From the cell containing the given text, extract its center point as (X, Y) coordinate. 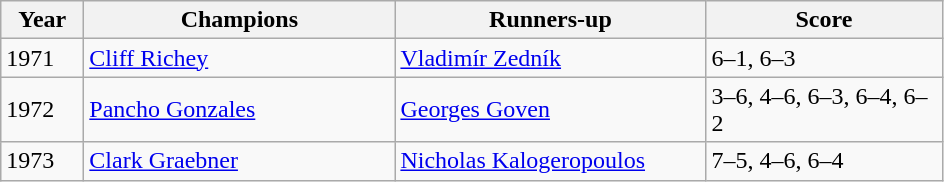
1972 (42, 110)
Nicholas Kalogeropoulos (550, 161)
Pancho Gonzales (240, 110)
Vladimír Zedník (550, 58)
Georges Goven (550, 110)
Cliff Richey (240, 58)
Champions (240, 20)
Score (824, 20)
7–5, 4–6, 6–4 (824, 161)
1971 (42, 58)
Clark Graebner (240, 161)
1973 (42, 161)
Runners-up (550, 20)
Year (42, 20)
6–1, 6–3 (824, 58)
3–6, 4–6, 6–3, 6–4, 6–2 (824, 110)
